Search for the cell housing the specified text and yield its (x, y) center coordinate. 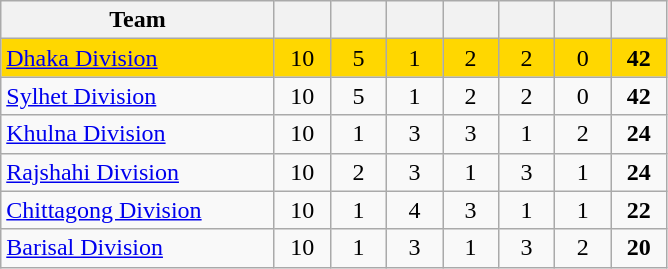
Sylhet Division (138, 96)
Barisal Division (138, 248)
20 (639, 248)
Dhaka Division (138, 58)
Team (138, 20)
4 (414, 210)
Chittagong Division (138, 210)
Khulna Division (138, 134)
22 (639, 210)
Rajshahi Division (138, 172)
